Provide the [X, Y] coordinate of the cell's center where the given text is located.  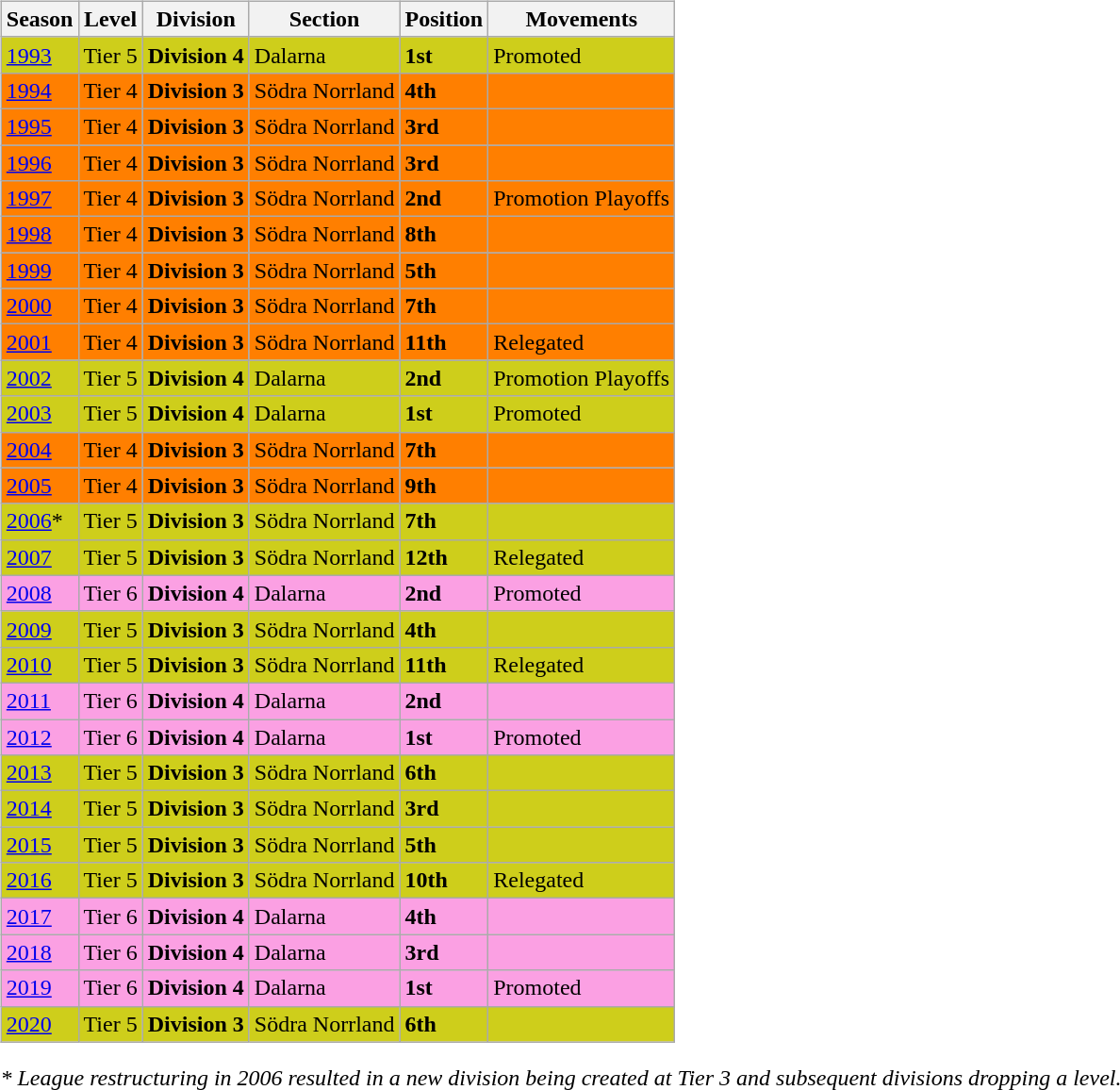
1997 [40, 199]
12th [444, 557]
10th [444, 881]
2004 [40, 450]
2010 [40, 665]
2017 [40, 917]
2015 [40, 845]
2011 [40, 701]
2009 [40, 629]
Season [40, 19]
2003 [40, 414]
2001 [40, 342]
1998 [40, 235]
2007 [40, 557]
2019 [40, 988]
8th [444, 235]
2005 [40, 486]
1994 [40, 91]
2020 [40, 1024]
Level [110, 19]
2016 [40, 881]
2006* [40, 521]
2000 [40, 306]
Position [444, 19]
2018 [40, 952]
2013 [40, 773]
Division [196, 19]
2012 [40, 736]
2008 [40, 593]
2014 [40, 809]
Movements [582, 19]
2002 [40, 378]
1993 [40, 55]
1999 [40, 271]
1995 [40, 126]
9th [444, 486]
Section [324, 19]
1996 [40, 163]
